Pinpoint the cell where the given text exists, returning its [X, Y] midpoint coordinate. 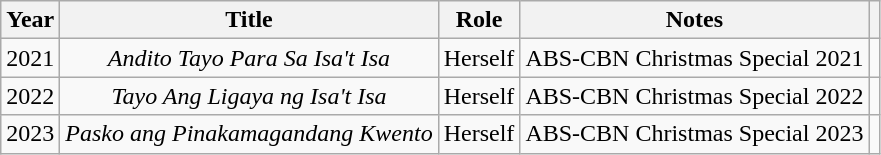
Tayo Ang Ligaya ng Isa't Isa [249, 96]
Year [30, 20]
Pasko ang Pinakamagandang Kwento [249, 134]
2022 [30, 96]
Andito Tayo Para Sa Isa't Isa [249, 58]
Title [249, 20]
Notes [694, 20]
Role [479, 20]
ABS-CBN Christmas Special 2023 [694, 134]
2021 [30, 58]
2023 [30, 134]
ABS-CBN Christmas Special 2022 [694, 96]
ABS-CBN Christmas Special 2021 [694, 58]
